Identify which cell holds the provided text, then report its [X, Y] central coordinate. 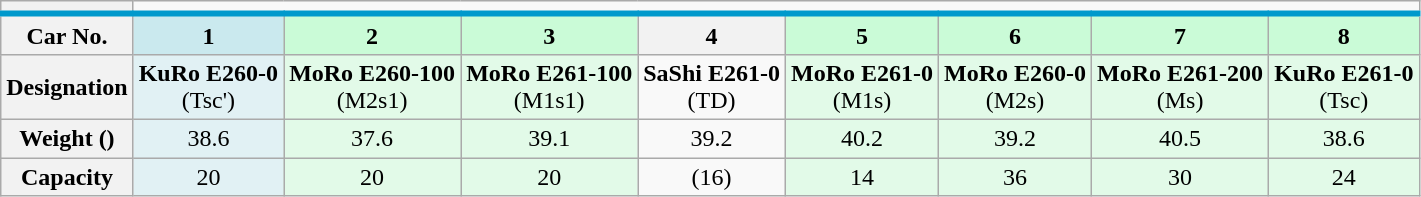
24 [1344, 177]
Capacity [67, 177]
14 [862, 177]
40.5 [1180, 138]
8 [1344, 34]
5 [862, 34]
39.1 [550, 138]
Car No. [67, 34]
KuRo E261-0(Tsc) [1344, 86]
Weight () [67, 138]
SaShi E261-0(TD) [712, 86]
7 [1180, 34]
4 [712, 34]
37.6 [372, 138]
3 [550, 34]
MoRo E261-200(Ms) [1180, 86]
Designation [67, 86]
2 [372, 34]
(16) [712, 177]
MoRo E260-100(M2s1) [372, 86]
1 [208, 34]
6 [1016, 34]
MoRo E261-0(M1s) [862, 86]
30 [1180, 177]
MoRo E261-100(M1s1) [550, 86]
KuRo E260-0(Tsc') [208, 86]
36 [1016, 177]
40.2 [862, 138]
MoRo E260-0(M2s) [1016, 86]
